Determine the (x, y) coordinate at the center of the cell enclosing the given text.  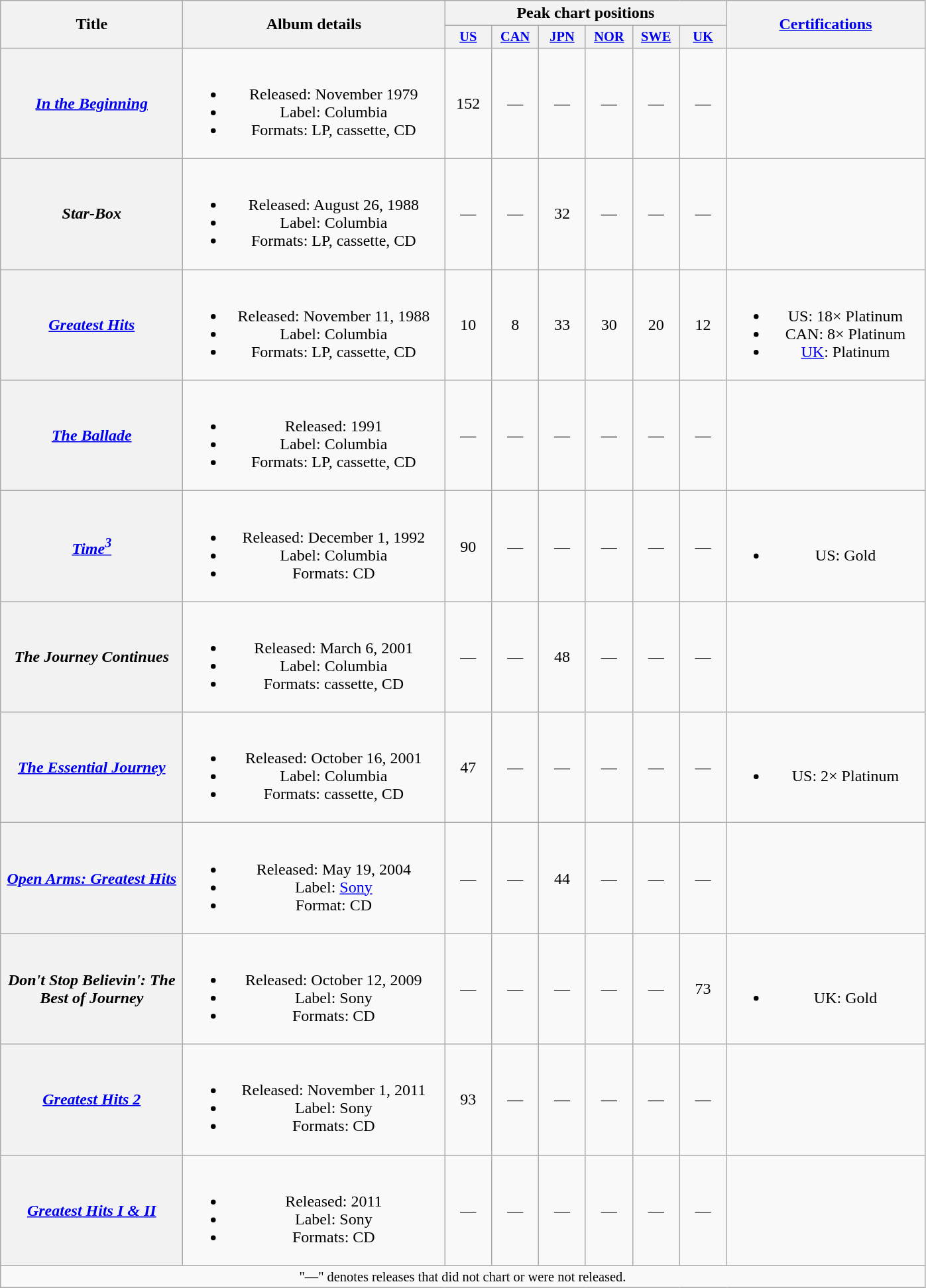
Released: March 6, 2001Label: ColumbiaFormats: cassette, CD (314, 657)
10 (468, 325)
The Journey Continues (91, 657)
44 (562, 879)
US: Gold (826, 546)
Released: October 12, 2009Label: SonyFormats: CD (314, 989)
Certifications (826, 25)
JPN (562, 37)
32 (562, 215)
SWE (656, 37)
8 (516, 325)
Released: 1991Label: ColumbiaFormats: LP, cassette, CD (314, 436)
Open Arms: Greatest Hits (91, 879)
Released: December 1, 1992Label: ColumbiaFormats: CD (314, 546)
Time3 (91, 546)
NOR (608, 37)
Album details (314, 25)
CAN (516, 37)
Peak chart positions (586, 13)
UK: Gold (826, 989)
90 (468, 546)
47 (468, 767)
Released: November 1979Label: ColumbiaFormats: LP, cassette, CD (314, 103)
93 (468, 1100)
UK (703, 37)
The Essential Journey (91, 767)
US: 2× Platinum (826, 767)
152 (468, 103)
Released: October 16, 2001Label: ColumbiaFormats: cassette, CD (314, 767)
12 (703, 325)
In the Beginning (91, 103)
Released: November 1, 2011Label: SonyFormats: CD (314, 1100)
Released: November 11, 1988Label: ColumbiaFormats: LP, cassette, CD (314, 325)
US (468, 37)
73 (703, 989)
33 (562, 325)
Greatest Hits 2 (91, 1100)
Greatest Hits (91, 325)
Released: August 26, 1988Label: ColumbiaFormats: LP, cassette, CD (314, 215)
30 (608, 325)
Greatest Hits I & II (91, 1210)
Released: May 19, 2004Label: SonyFormat: CD (314, 879)
Star-Box (91, 215)
Don't Stop Believin': The Best of Journey (91, 989)
48 (562, 657)
20 (656, 325)
The Ballade (91, 436)
"—" denotes releases that did not chart or were not released. (463, 1277)
Released: 2011Label: SonyFormats: CD (314, 1210)
Title (91, 25)
US: 18× PlatinumCAN: 8× PlatinumUK: Platinum (826, 325)
